Find where the given text appears and provide that cell's center as (X, Y) coordinate. 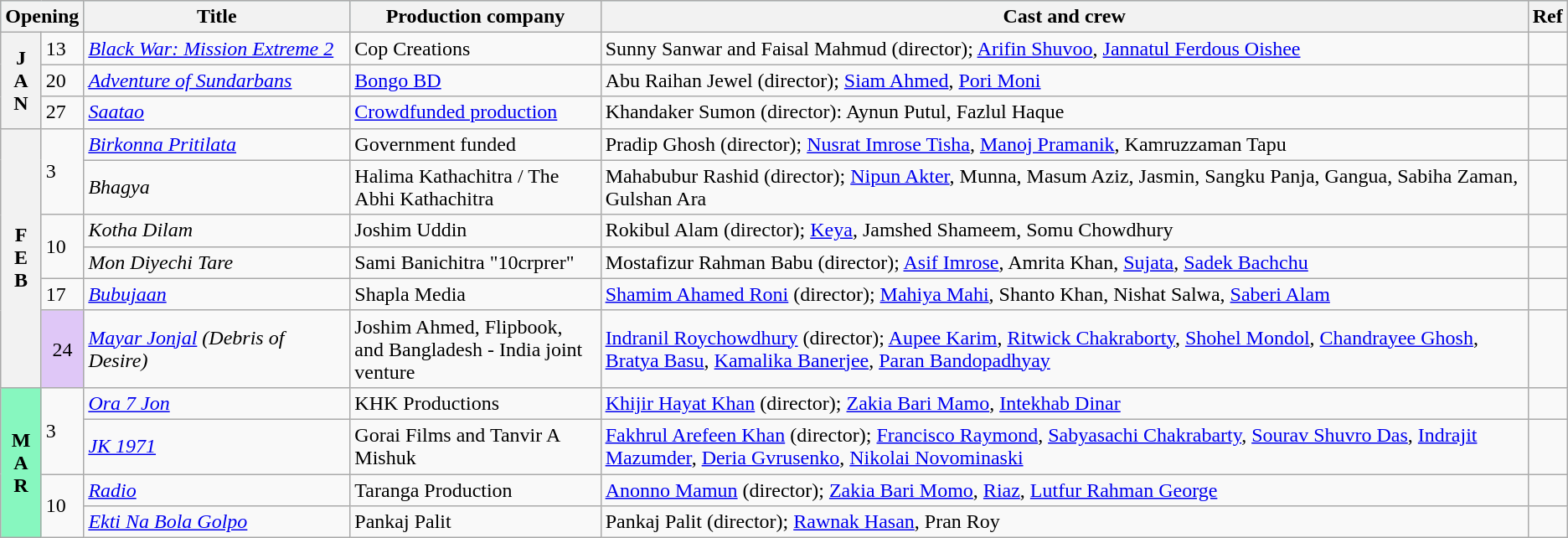
Kotha Dilam (217, 230)
Rokibul Alam (director); Keya, Jamshed Shameem, Somu Chowdhury (1064, 230)
Anonno Mamun (director); Zakia Bari Momo, Riaz, Lutfur Rahman George (1064, 490)
Cast and crew (1064, 17)
Government funded (476, 144)
Mahabubur Rashid (director); Nipun Akter, Munna, Masum Aziz, Jasmin, Sangku Panja, Gangua, Sabiha Zaman, Gulshan Ara (1064, 188)
13 (62, 49)
27 (62, 112)
24 (62, 349)
Bhagya (217, 188)
Production company (476, 17)
Ref (1548, 17)
FEB (22, 258)
Pankaj Palit (476, 522)
Pradip Ghosh (director); Nusrat Imrose Tisha, Manoj Pramanik, Kamruzzaman Tapu (1064, 144)
Ora 7 Jon (217, 403)
Black War: Mission Extreme 2 (217, 49)
Khandaker Sumon (director): Aynun Putul, Fazlul Haque (1064, 112)
Sami Banichitra "10crprer" (476, 262)
Bubujaan (217, 294)
Sunny Sanwar and Faisal Mahmud (director); Arifin Shuvoo, Jannatul Ferdous Oishee (1064, 49)
Khijir Hayat Khan (director); Zakia Bari Mamo, Intekhab Dinar (1064, 403)
MAR (22, 463)
KHK Productions (476, 403)
Abu Raihan Jewel (director); Siam Ahmed, Pori Moni (1064, 80)
Mostafizur Rahman Babu (director); Asif Imrose, Amrita Khan, Sujata, Sadek Bachchu (1064, 262)
JAN (22, 80)
Joshim Uddin (476, 230)
Opening (42, 17)
Mon Diyechi Tare (217, 262)
Birkonna Pritilata (217, 144)
Bongo BD (476, 80)
17 (62, 294)
JK 1971 (217, 446)
Radio (217, 490)
Shamim Ahamed Roni (director); Mahiya Mahi, Shanto Khan, Nishat Salwa, Saberi Alam (1064, 294)
Joshim Ahmed, Flipbook, and Bangladesh - India joint venture (476, 349)
Pankaj Palit (director); Rawnak Hasan, Pran Roy (1064, 522)
20 (62, 80)
Gorai Films and Tanvir A Mishuk (476, 446)
Ekti Na Bola Golpo (217, 522)
Cop Creations (476, 49)
Saatao (217, 112)
Shapla Media (476, 294)
Taranga Production (476, 490)
Crowdfunded production (476, 112)
Adventure of Sundarbans (217, 80)
Mayar Jonjal (Debris of Desire) (217, 349)
Title (217, 17)
Halima Kathachitra / The Abhi Kathachitra (476, 188)
